Return (X, Y) of the center of cell containing provided text 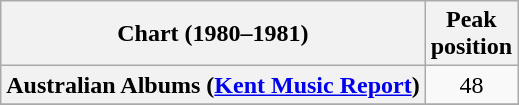
Australian Albums (Kent Music Report) (213, 85)
Peakposition (471, 34)
48 (471, 85)
Chart (1980–1981) (213, 34)
